Locate the cell with the specified text and output its [x, y] center coordinate. 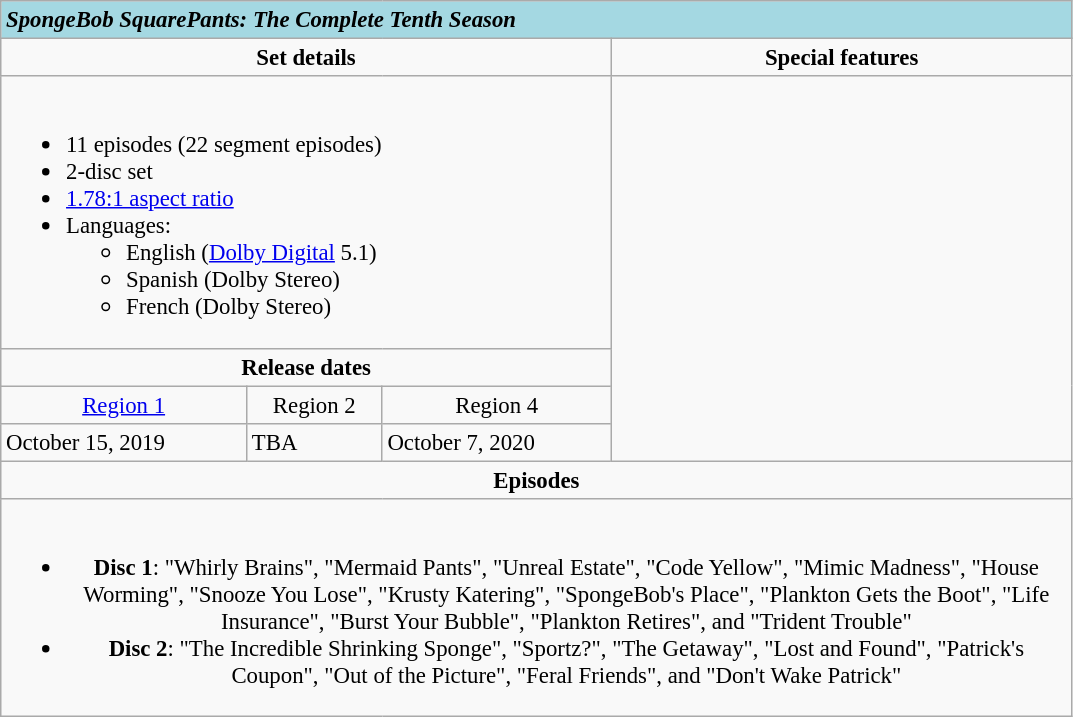
October 7, 2020 [496, 442]
Region 2 [314, 405]
October 15, 2019 [124, 442]
SpongeBob SquarePants: The Complete Tenth Season [536, 20]
Episodes [536, 480]
Set details [306, 58]
11 episodes (22 segment episodes)2-disc set1.78:1 aspect ratioLanguages:English (Dolby Digital 5.1)Spanish (Dolby Stereo)French (Dolby Stereo) [306, 212]
Region 1 [124, 405]
Special features [842, 58]
Release dates [306, 367]
TBA [314, 442]
Region 4 [496, 405]
